Return the [x, y] coordinate for the center point of the cell that contains the specified text.  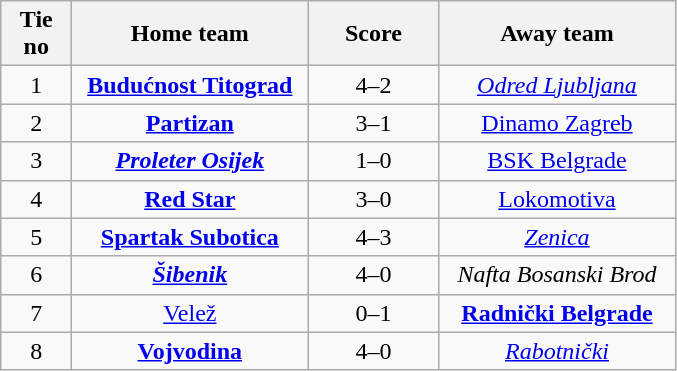
BSK Belgrade [557, 161]
Rabotnički [557, 351]
0–1 [374, 313]
Dinamo Zagreb [557, 123]
1–0 [374, 161]
Budućnost Titograd [190, 85]
Vojvodina [190, 351]
3 [36, 161]
Odred Ljubljana [557, 85]
Proleter Osijek [190, 161]
3–0 [374, 199]
6 [36, 275]
8 [36, 351]
Score [374, 34]
Nafta Bosanski Brod [557, 275]
1 [36, 85]
Velež [190, 313]
3–1 [374, 123]
Home team [190, 34]
4–2 [374, 85]
Radnički Belgrade [557, 313]
4 [36, 199]
2 [36, 123]
4–3 [374, 237]
Zenica [557, 237]
Away team [557, 34]
Red Star [190, 199]
Spartak Subotica [190, 237]
7 [36, 313]
5 [36, 237]
Tie no [36, 34]
Šibenik [190, 275]
Lokomotiva [557, 199]
Partizan [190, 123]
